Scan for the cell matching the given text and deliver its [x, y] coordinate at center. 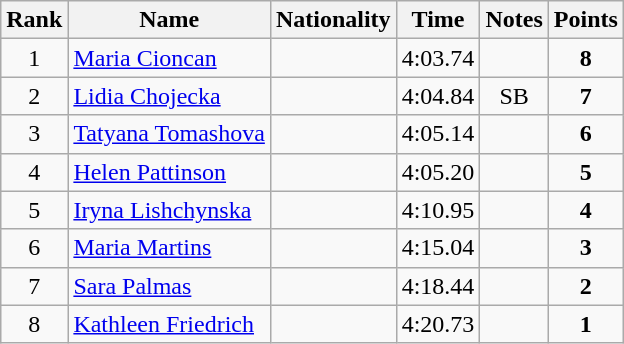
4:05.20 [438, 172]
Time [438, 20]
Helen Pattinson [170, 172]
Lidia Chojecka [170, 96]
Maria Cioncan [170, 58]
Nationality [333, 20]
4:03.74 [438, 58]
Maria Martins [170, 248]
Iryna Lishchynska [170, 210]
Rank [34, 20]
4:15.04 [438, 248]
Notes [514, 20]
SB [514, 96]
4:04.84 [438, 96]
4:10.95 [438, 210]
Tatyana Tomashova [170, 134]
4:18.44 [438, 286]
Points [586, 20]
4:20.73 [438, 324]
Name [170, 20]
4:05.14 [438, 134]
Sara Palmas [170, 286]
Kathleen Friedrich [170, 324]
